Return [X, Y] of the center of cell containing provided text 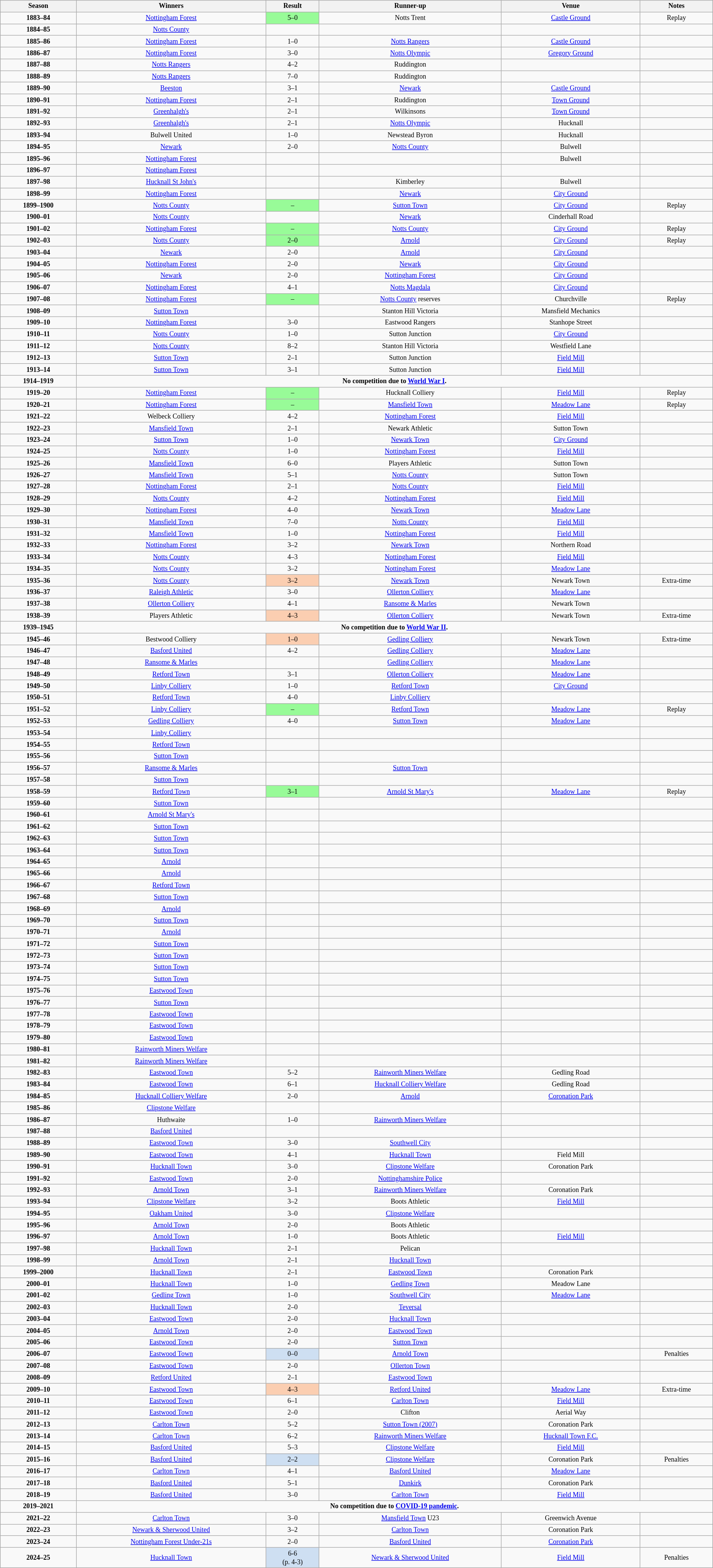
1912–13 [38, 358]
1906–07 [38, 287]
2013–14 [38, 1436]
1935–36 [38, 581]
1887–88 [38, 65]
1928–29 [38, 499]
Cinderhall Road [571, 217]
Westfield Lane [571, 346]
1974–75 [38, 979]
1933–34 [38, 557]
Churchville [571, 299]
No competition due to COVID-19 pandemic. [395, 1506]
1965–66 [38, 873]
2000–01 [38, 1284]
1954–55 [38, 745]
2002–03 [38, 1307]
Venue [571, 6]
Wilkinsons [410, 111]
1997–98 [38, 1248]
1914–1919 [38, 381]
1896–97 [38, 170]
2003–04 [38, 1319]
1973–74 [38, 967]
2022–23 [38, 1530]
2–2 [293, 1460]
1892–93 [38, 123]
1907–08 [38, 299]
1982–83 [38, 1072]
1897–98 [38, 182]
1930–31 [38, 522]
1979–80 [38, 1038]
1995–96 [38, 1225]
5–0 [293, 18]
Hucknall St John's [171, 182]
No competition due to World War II. [395, 627]
Hucknall Town F.C. [571, 1436]
1904–05 [38, 264]
2017–18 [38, 1483]
Bulwell United [171, 135]
1983–84 [38, 1084]
1989–90 [38, 1155]
2023–24 [38, 1542]
Notts Magdala [410, 287]
1899–1900 [38, 205]
1955–56 [38, 757]
1910–11 [38, 335]
1905–06 [38, 276]
1893–94 [38, 135]
1956–57 [38, 768]
Notts County reserves [410, 299]
Runner-up [410, 6]
6–0 [293, 463]
5–3 [293, 1448]
Beeston [171, 88]
2018–19 [38, 1495]
1919–20 [38, 393]
1952–53 [38, 721]
1970–71 [38, 932]
1964–65 [38, 862]
Raleigh Athletic [171, 592]
1996–97 [38, 1237]
Newstead Byron [410, 135]
1975–76 [38, 990]
1925–26 [38, 463]
Aerial Way [571, 1412]
2019–2021 [38, 1506]
Nottinghamshire Police [410, 1178]
1924–25 [38, 451]
2012–13 [38, 1424]
1888–89 [38, 77]
Nottingham Forest Under-21s [171, 1542]
1991–92 [38, 1178]
6-6(p. 4-3) [293, 1557]
Eastwood Rangers [410, 323]
1960–61 [38, 815]
2005–06 [38, 1342]
Stanhope Street [571, 323]
1901–02 [38, 229]
1988–89 [38, 1143]
1927–28 [38, 487]
Season [38, 6]
2011–12 [38, 1412]
1999–2000 [38, 1272]
2008–09 [38, 1378]
Ollerton Town [410, 1366]
1950–51 [38, 698]
1946–47 [38, 651]
Northern Road [571, 545]
2004–05 [38, 1330]
1962–63 [38, 839]
1886–87 [38, 53]
1972–73 [38, 956]
1990–91 [38, 1166]
Winners [171, 6]
Clifton [410, 1412]
1900–01 [38, 217]
1978–79 [38, 1026]
1961–62 [38, 826]
Greenwich Avenue [571, 1518]
1902–03 [38, 241]
1898–99 [38, 194]
2015–16 [38, 1460]
1911–12 [38, 346]
2007–08 [38, 1366]
1958–59 [38, 791]
Kimberley [410, 182]
Teversal [410, 1307]
1932–33 [38, 545]
1981–82 [38, 1061]
2016–17 [38, 1471]
Hucknall Colliery [410, 393]
No competition due to World War I. [395, 381]
2010–11 [38, 1401]
1987–88 [38, 1131]
2001–02 [38, 1296]
1936–37 [38, 592]
1977–78 [38, 1014]
1895–96 [38, 159]
1922–23 [38, 428]
1885–86 [38, 41]
2009–10 [38, 1389]
1969–70 [38, 920]
Mansfield Town U23 [410, 1518]
1947–48 [38, 663]
6–2 [293, 1436]
1890–91 [38, 100]
1909–10 [38, 323]
Dunkirk [410, 1483]
1968–69 [38, 908]
1929–30 [38, 510]
2006–07 [38, 1354]
1967–68 [38, 897]
8–2 [293, 346]
Result [293, 6]
2014–15 [38, 1448]
Oakham United [171, 1213]
1966–67 [38, 885]
Bestwood Colliery [171, 639]
Notts Trent [410, 18]
1959–60 [38, 803]
1971–72 [38, 944]
1913–14 [38, 369]
1926–27 [38, 475]
1921–22 [38, 417]
0–0 [293, 1354]
Huthwaite [171, 1120]
1937–38 [38, 604]
1992–93 [38, 1190]
1923–24 [38, 440]
1976–77 [38, 1002]
1986–87 [38, 1120]
1949–50 [38, 686]
1889–90 [38, 88]
1931–32 [38, 533]
1934–35 [38, 569]
1920–21 [38, 405]
1938–39 [38, 616]
1998–99 [38, 1260]
1884–85 [38, 29]
1993–94 [38, 1202]
Gregory Ground [571, 53]
Notes [676, 6]
Welbeck Colliery [171, 417]
1963–64 [38, 850]
1945–46 [38, 639]
1984–85 [38, 1096]
1957–58 [38, 780]
1903–04 [38, 252]
Sutton Town (2007) [410, 1424]
Pelican [410, 1248]
Newark Athletic [410, 428]
1891–92 [38, 111]
1951–52 [38, 709]
1939–1945 [38, 627]
1894–95 [38, 147]
2021–22 [38, 1518]
1985–86 [38, 1108]
2024–25 [38, 1557]
1994–95 [38, 1213]
1883–84 [38, 18]
1948–49 [38, 675]
1953–54 [38, 732]
1980–81 [38, 1049]
Mansfield Mechanics [571, 311]
1908–09 [38, 311]
